Determine the [X, Y] coordinate at the center of the cell enclosing the given text.  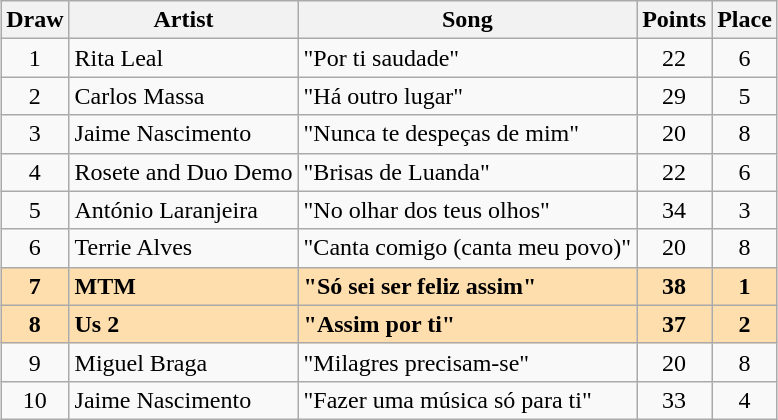
9 [35, 362]
"Só sei ser feliz assim" [468, 286]
Us 2 [184, 324]
"Milagres precisam-se" [468, 362]
Artist [184, 20]
Rosete and Duo Demo [184, 172]
"Canta comigo (canta meu povo)" [468, 248]
"Assim por ti" [468, 324]
Rita Leal [184, 58]
António Laranjeira [184, 210]
33 [674, 400]
"Nunca te despeças de mim" [468, 134]
"Há outro lugar" [468, 96]
29 [674, 96]
34 [674, 210]
Draw [35, 20]
"Por ti saudade" [468, 58]
"No olhar dos teus olhos" [468, 210]
"Brisas de Luanda" [468, 172]
Points [674, 20]
38 [674, 286]
Place [745, 20]
MTM [184, 286]
37 [674, 324]
Song [468, 20]
Carlos Massa [184, 96]
Terrie Alves [184, 248]
Miguel Braga [184, 362]
7 [35, 286]
10 [35, 400]
"Fazer uma música só para ti" [468, 400]
